Return the [X, Y] coordinate for the center point of the cell that contains the specified text.  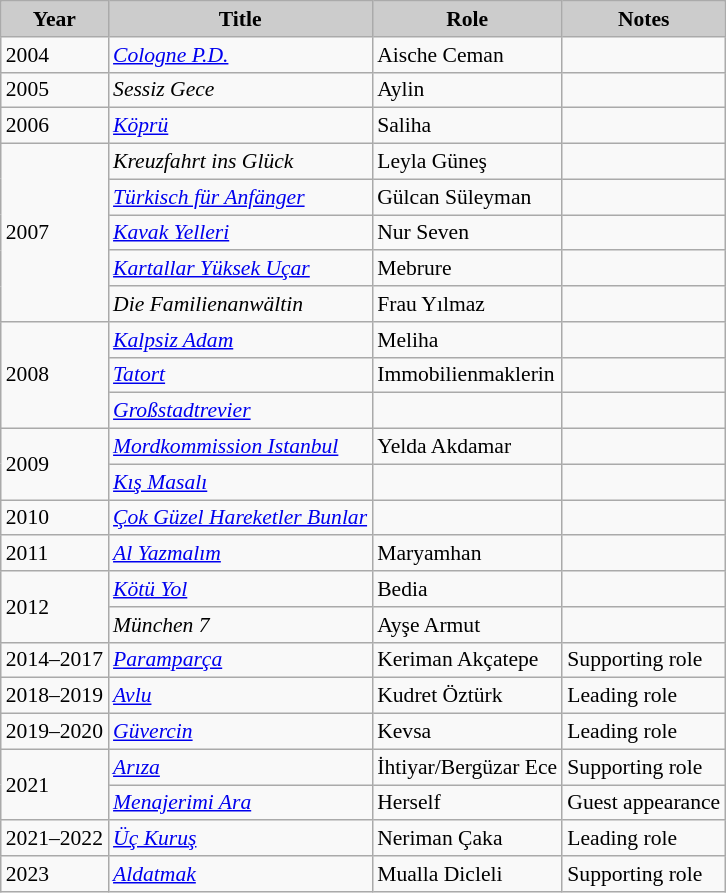
Year [54, 19]
2012 [54, 606]
Kudret Öztürk [467, 696]
Güvercin [240, 732]
Die Familienanwältin [240, 304]
Gülcan Süleyman [467, 197]
Aldatmak [240, 874]
2014–2017 [54, 660]
Menajerimi Ara [240, 803]
Sessiz Gece [240, 90]
2006 [54, 126]
Leyla Güneş [467, 162]
2008 [54, 376]
Kötü Yol [240, 589]
Herself [467, 803]
Großstadtrevier [240, 411]
Title [240, 19]
Meliha [467, 340]
2019–2020 [54, 732]
2005 [54, 90]
Mordkommission Istanbul [240, 447]
2009 [54, 464]
2021–2022 [54, 839]
Kavak Yelleri [240, 233]
Kevsa [467, 732]
Kalpsiz Adam [240, 340]
Nur Seven [467, 233]
Frau Yılmaz [467, 304]
2023 [54, 874]
2007 [54, 233]
Saliha [467, 126]
Ayşe Armut [467, 625]
Keriman Akçatepe [467, 660]
Avlu [240, 696]
Bedia [467, 589]
Aische Ceman [467, 55]
Mualla Dicleli [467, 874]
Türkisch für Anfänger [240, 197]
2021 [54, 784]
Guest appearance [644, 803]
München 7 [240, 625]
2011 [54, 554]
2010 [54, 518]
2004 [54, 55]
Al Yazmalım [240, 554]
Arıza [240, 767]
Köprü [240, 126]
Kreuzfahrt ins Glück [240, 162]
Notes [644, 19]
Paramparça [240, 660]
Yelda Akdamar [467, 447]
Neriman Çaka [467, 839]
2018–2019 [54, 696]
Çok Güzel Hareketler Bunlar [240, 518]
Role [467, 19]
Aylin [467, 90]
Kartallar Yüksek Uçar [240, 269]
İhtiyar/Bergüzar Ece [467, 767]
Kış Masalı [240, 482]
Mebrure [467, 269]
Maryamhan [467, 554]
Immobilienmaklerin [467, 375]
Üç Kuruş [240, 839]
Tatort [240, 375]
Cologne P.D. [240, 55]
